Output the (x, y) coordinate of the center of the cell containing the given text.  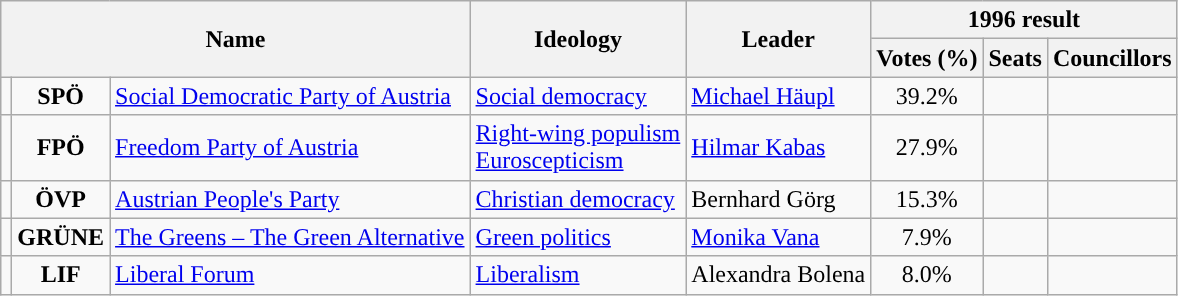
Liberalism (578, 275)
Green politics (578, 237)
Michael Häupl (778, 96)
Seats (1015, 58)
Right-wing populismEuroscepticism (578, 148)
The Greens – The Green Alternative (290, 237)
Bernhard Görg (778, 199)
Monika Vana (778, 237)
Alexandra Bolena (778, 275)
Social democracy (578, 96)
Christian democracy (578, 199)
39.2% (927, 96)
Leader (778, 39)
8.0% (927, 275)
Name (236, 39)
27.9% (927, 148)
LIF (61, 275)
1996 result (1024, 20)
Ideology (578, 39)
15.3% (927, 199)
Freedom Party of Austria (290, 148)
GRÜNE (61, 237)
Social Democratic Party of Austria (290, 96)
SPÖ (61, 96)
ÖVP (61, 199)
7.9% (927, 237)
Hilmar Kabas (778, 148)
FPÖ (61, 148)
Liberal Forum (290, 275)
Austrian People's Party (290, 199)
Councillors (1112, 58)
Votes (%) (927, 58)
